Extract the [x, y] coordinate from the center of the cell holding the provided text.  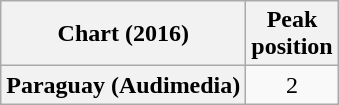
Paraguay (Audimedia) [124, 85]
Chart (2016) [124, 34]
Peakposition [292, 34]
2 [292, 85]
